Locate the cell with the specified text and output its (x, y) center coordinate. 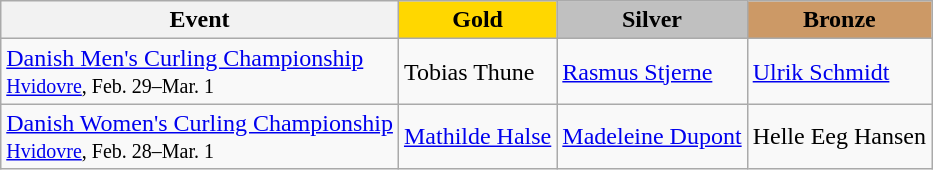
Helle Eeg Hansen (839, 136)
Silver (652, 20)
Tobias Thune (477, 72)
Ulrik Schmidt (839, 72)
Danish Women's Curling Championship Hvidovre, Feb. 28–Mar. 1 (200, 136)
Rasmus Stjerne (652, 72)
Gold (477, 20)
Mathilde Halse (477, 136)
Bronze (839, 20)
Madeleine Dupont (652, 136)
Danish Men's Curling Championship Hvidovre, Feb. 29–Mar. 1 (200, 72)
Event (200, 20)
